Locate the cell with the specified text and output its (X, Y) center coordinate. 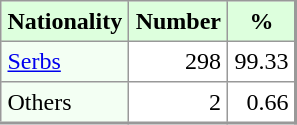
Others (65, 102)
2 (178, 102)
% (262, 21)
298 (178, 61)
Serbs (65, 61)
Nationality (65, 21)
99.33 (262, 61)
0.66 (262, 102)
Number (178, 21)
